Detect which cell encompasses the target text, then output its [x, y] center coordinate. 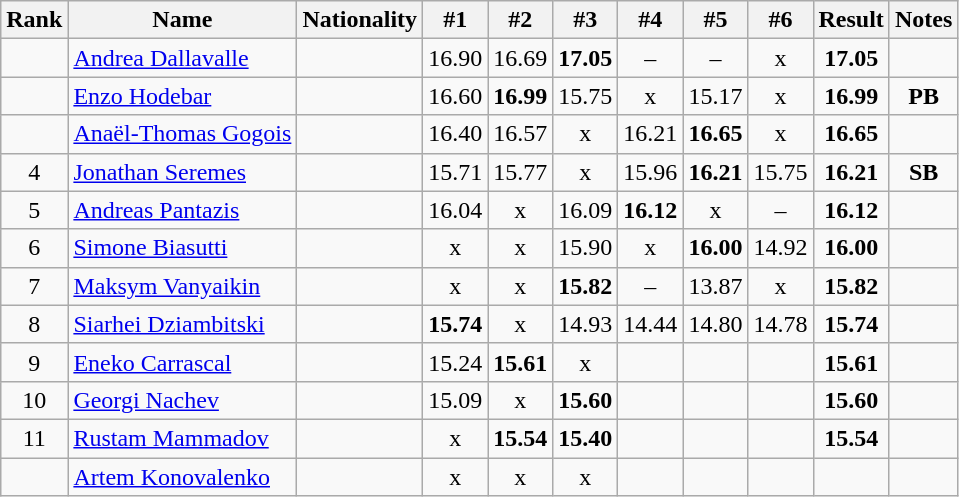
Andrea Dallavalle [182, 58]
#3 [586, 20]
#1 [456, 20]
Georgi Nachev [182, 400]
15.96 [650, 172]
16.90 [456, 58]
SB [923, 172]
4 [34, 172]
#4 [650, 20]
14.44 [650, 324]
16.09 [586, 210]
Rank [34, 20]
15.90 [586, 248]
8 [34, 324]
#6 [780, 20]
16.57 [520, 134]
Result [851, 20]
Siarhei Dziambitski [182, 324]
Eneko Carrascal [182, 362]
Maksym Vanyaikin [182, 286]
15.71 [456, 172]
14.92 [780, 248]
15.40 [586, 438]
Nationality [360, 20]
Andreas Pantazis [182, 210]
9 [34, 362]
Artem Konovalenko [182, 477]
16.60 [456, 96]
Anaël-Thomas Gogois [182, 134]
11 [34, 438]
5 [34, 210]
15.17 [716, 96]
16.40 [456, 134]
Simone Biasutti [182, 248]
15.24 [456, 362]
7 [34, 286]
16.69 [520, 58]
#5 [716, 20]
15.77 [520, 172]
Enzo Hodebar [182, 96]
Name [182, 20]
15.09 [456, 400]
Notes [923, 20]
13.87 [716, 286]
6 [34, 248]
Rustam Mammadov [182, 438]
14.78 [780, 324]
14.80 [716, 324]
#2 [520, 20]
10 [34, 400]
14.93 [586, 324]
Jonathan Seremes [182, 172]
PB [923, 96]
16.04 [456, 210]
